Search for the cell housing the specified text and yield its (x, y) center coordinate. 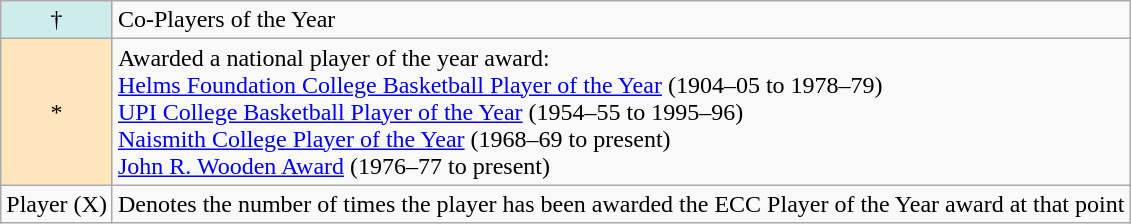
† (57, 20)
* (57, 112)
Denotes the number of times the player has been awarded the ECC Player of the Year award at that point (620, 204)
Player (X) (57, 204)
Co-Players of the Year (620, 20)
